Provide the (x, y) coordinate of the cell's center where the given text is located.  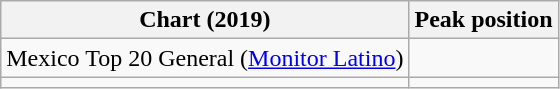
Mexico Top 20 General (Monitor Latino) (205, 58)
Peak position (484, 20)
Chart (2019) (205, 20)
